Extract the (X, Y) coordinate from the center of the cell holding the provided text.  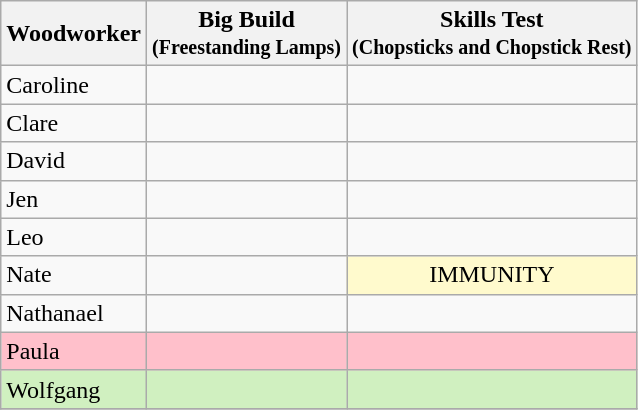
Skills Test(Chopsticks and Chopstick Rest) (492, 34)
Leo (74, 237)
David (74, 161)
Big Build(Freestanding Lamps) (246, 34)
Woodworker (74, 34)
Wolfgang (74, 389)
Nate (74, 275)
Jen (74, 199)
Nathanael (74, 313)
Clare (74, 123)
IMMUNITY (492, 275)
Paula (74, 351)
Caroline (74, 85)
